Scan for the cell matching the given text and deliver its [X, Y] coordinate at center. 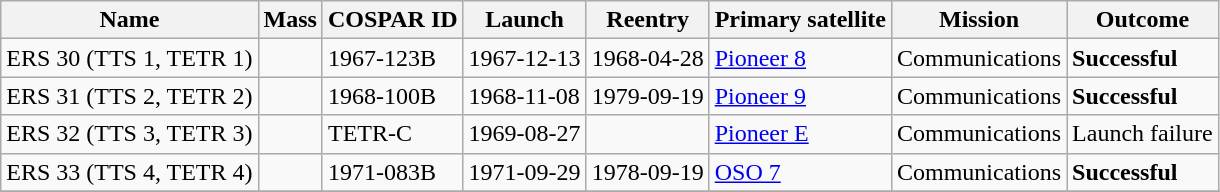
1969-08-27 [524, 134]
ERS 31 (TTS 2, TETR 2) [130, 96]
1979-09-19 [648, 96]
TETR-C [392, 134]
Launch failure [1143, 134]
Outcome [1143, 20]
ERS 32 (TTS 3, TETR 3) [130, 134]
Pioneer 9 [800, 96]
ERS 33 (TTS 4, TETR 4) [130, 172]
Mass [290, 20]
1967-12-13 [524, 58]
1967-123B [392, 58]
Pioneer 8 [800, 58]
Pioneer E [800, 134]
1968-04-28 [648, 58]
1978-09-19 [648, 172]
1968-100B [392, 96]
COSPAR ID [392, 20]
ERS 30 (TTS 1, TETR 1) [130, 58]
OSO 7 [800, 172]
Mission [978, 20]
1968-11-08 [524, 96]
Primary satellite [800, 20]
Name [130, 20]
1971-083B [392, 172]
Reentry [648, 20]
Launch [524, 20]
1971-09-29 [524, 172]
